Find where the given text appears and provide that cell's center as [X, Y] coordinate. 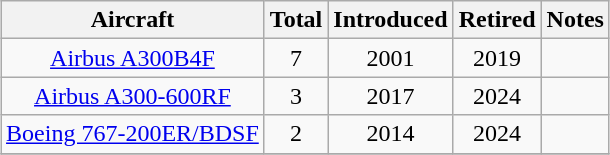
Notes [575, 20]
7 [296, 58]
Total [296, 20]
Retired [497, 20]
Aircraft [133, 20]
2017 [390, 96]
Boeing 767-200ER/BDSF [133, 134]
2001 [390, 58]
2 [296, 134]
2019 [497, 58]
Airbus A300B4F [133, 58]
Airbus A300-600RF [133, 96]
Introduced [390, 20]
3 [296, 96]
2014 [390, 134]
